Determine the (x, y) coordinate at the center of the cell enclosing the given text.  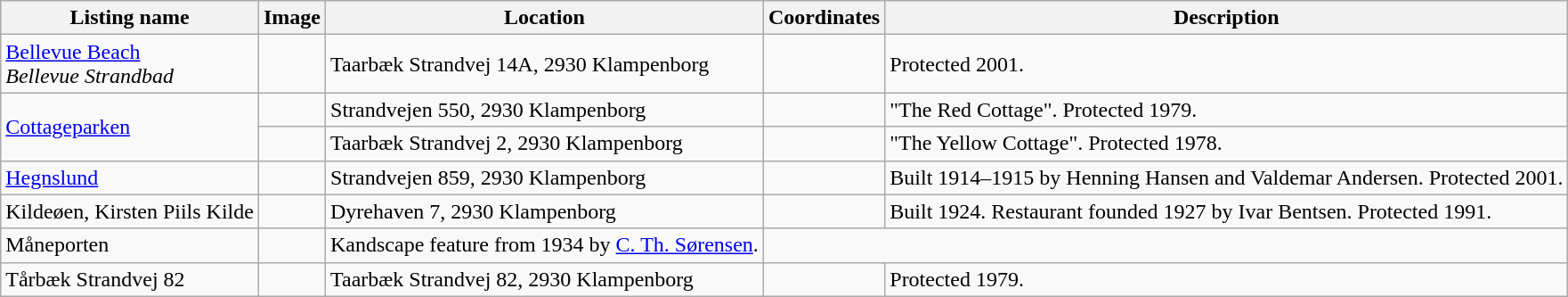
Strandvejen 859, 2930 Klampenborg (545, 177)
Hegnslund (130, 177)
Strandvejen 550, 2930 Klampenborg (545, 110)
Cottageparken (130, 127)
Taarbæk Strandvej 2, 2930 Klampenborg (545, 144)
Bellevue BeachBellevue Strandbad (130, 64)
Coordinates (824, 18)
Tårbæk Strandvej 82 (130, 279)
"The Yellow Cottage". Protected 1978. (1227, 144)
Location (545, 18)
Taarbæk Strandvej 82, 2930 Klampenborg (545, 279)
Dyrehaven 7, 2930 Klampenborg (545, 211)
Built 1914–1915 by Henning Hansen and Valdemar Andersen. Protected 2001. (1227, 177)
Description (1227, 18)
Built 1924. Restaurant founded 1927 by Ivar Bentsen. Protected 1991. (1227, 211)
Protected 2001. (1227, 64)
"The Red Cottage". Protected 1979. (1227, 110)
Listing name (130, 18)
Kildeøen, Kirsten Piils Kilde (130, 211)
Måneporten (130, 245)
Image (292, 18)
Taarbæk Strandvej 14A, 2930 Klampenborg (545, 64)
Kandscape feature from 1934 by C. Th. Sørensen. (545, 245)
Protected 1979. (1227, 279)
